Return the [X, Y] coordinate for the center point of the cell that contains the specified text.  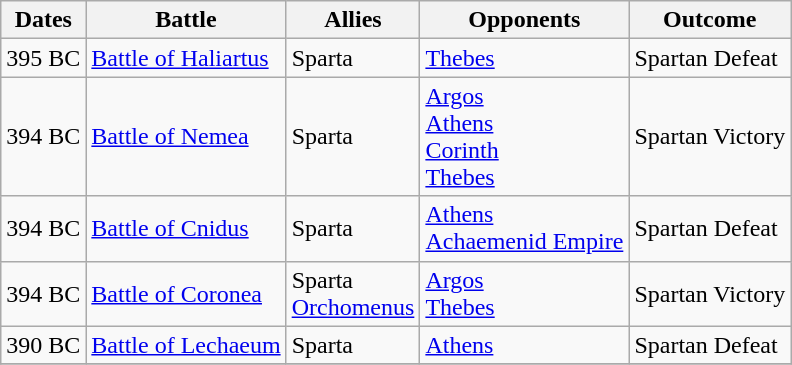
Athens [524, 345]
Battle of Nemea [186, 136]
Dates [44, 20]
Allies [353, 20]
ArgosThebes [524, 294]
Thebes [524, 58]
Battle of Lechaeum [186, 345]
Outcome [710, 20]
Opponents [524, 20]
ArgosAthensCorinthThebes [524, 136]
Battle of Coronea [186, 294]
395 BC [44, 58]
390 BC [44, 345]
Battle [186, 20]
AthensAchaemenid Empire [524, 228]
Battle of Haliartus [186, 58]
Battle of Cnidus [186, 228]
SpartaOrchomenus [353, 294]
